Scan for the cell matching the given text and deliver its [x, y] coordinate at center. 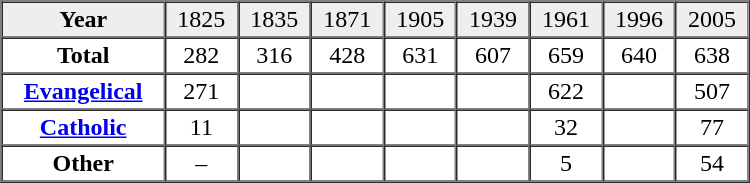
1905 [420, 20]
631 [420, 56]
11 [202, 128]
Other [84, 164]
428 [348, 56]
– [202, 164]
Year [84, 20]
622 [566, 92]
282 [202, 56]
Total [84, 56]
54 [712, 164]
316 [274, 56]
Catholic [84, 128]
638 [712, 56]
1825 [202, 20]
507 [712, 92]
271 [202, 92]
1835 [274, 20]
607 [494, 56]
1871 [348, 20]
2005 [712, 20]
Evangelical [84, 92]
32 [566, 128]
640 [640, 56]
77 [712, 128]
5 [566, 164]
1996 [640, 20]
1939 [494, 20]
659 [566, 56]
1961 [566, 20]
